Capture the cell that displays the provided text and extract its (x, y) central coordinate. 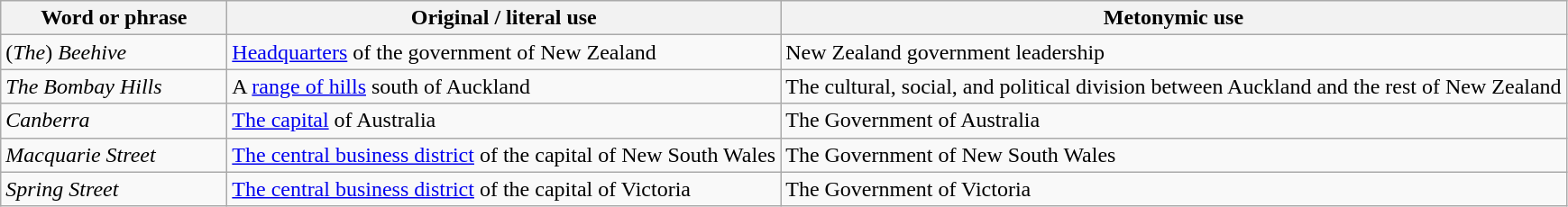
(The) Beehive (114, 52)
The Government of New South Wales (1174, 155)
The central business district of the capital of New South Wales (504, 155)
A range of hills south of Auckland (504, 86)
Macquarie Street (114, 155)
The Government of Victoria (1174, 189)
The central business district of the capital of Victoria (504, 189)
Original / literal use (504, 18)
Spring Street (114, 189)
Canberra (114, 121)
Word or phrase (114, 18)
The Government of Australia (1174, 121)
The Bombay Hills (114, 86)
Metonymic use (1174, 18)
New Zealand government leadership (1174, 52)
Headquarters of the government of New Zealand (504, 52)
The capital of Australia (504, 121)
The cultural, social, and political division between Auckland and the rest of New Zealand (1174, 86)
